Find where the given text appears and provide that cell's center as [X, Y] coordinate. 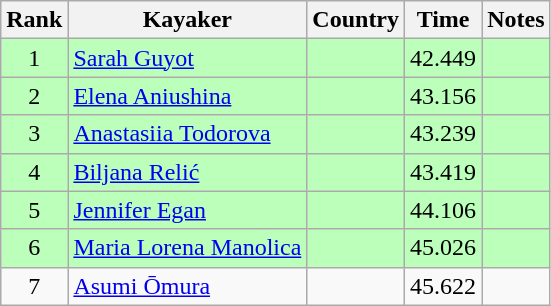
Maria Lorena Manolica [188, 248]
5 [34, 210]
44.106 [444, 210]
45.026 [444, 248]
Kayaker [188, 20]
Country [356, 20]
45.622 [444, 286]
Time [444, 20]
2 [34, 96]
43.156 [444, 96]
4 [34, 172]
Biljana Relić [188, 172]
Sarah Guyot [188, 58]
Asumi Ōmura [188, 286]
Elena Aniushina [188, 96]
Jennifer Egan [188, 210]
7 [34, 286]
6 [34, 248]
3 [34, 134]
Anastasiia Todorova [188, 134]
Notes [516, 20]
1 [34, 58]
42.449 [444, 58]
43.239 [444, 134]
43.419 [444, 172]
Rank [34, 20]
